Search for the cell housing the specified text and yield its [x, y] center coordinate. 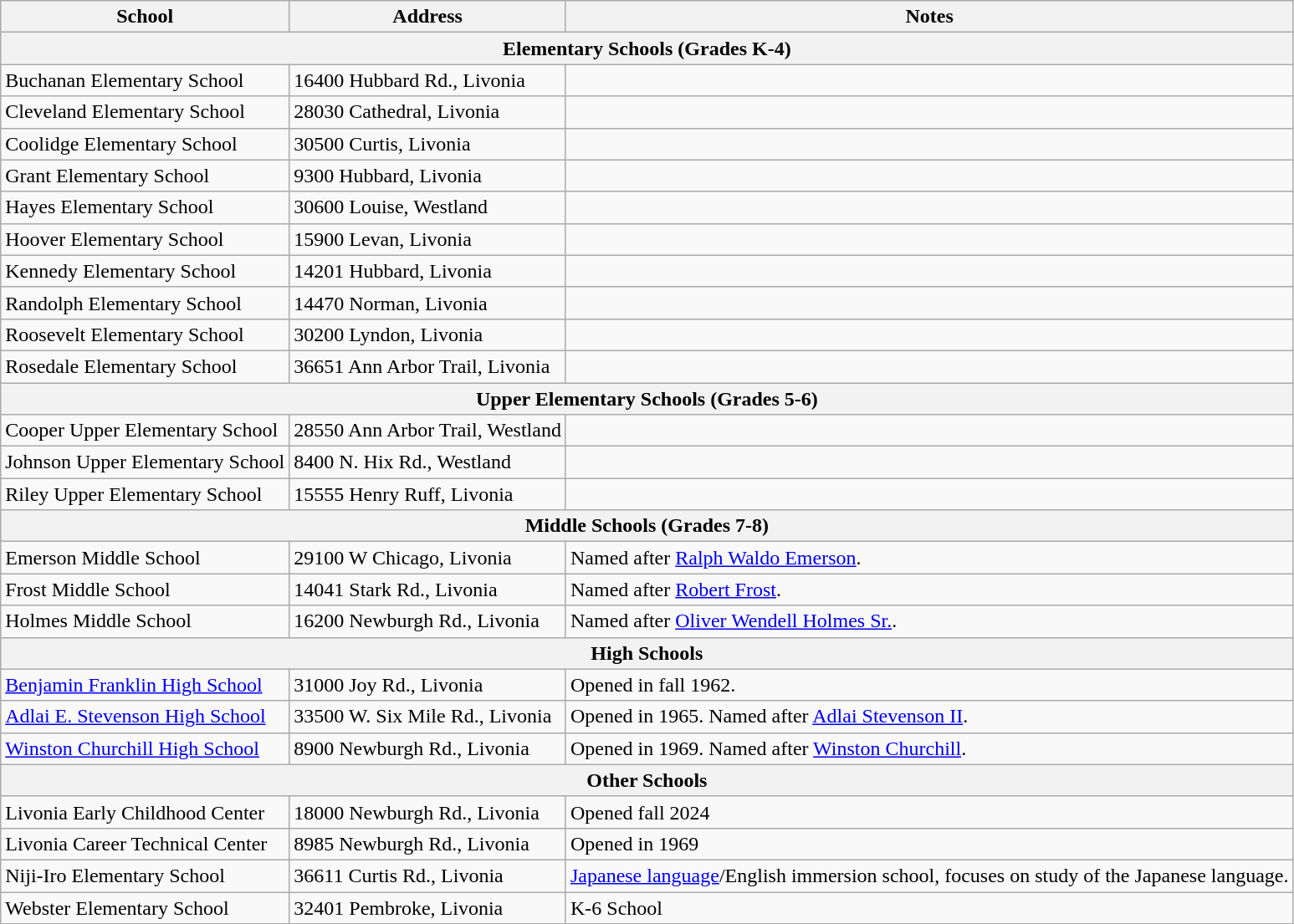
14041 Stark Rd., Livonia [428, 590]
Opened in 1965. Named after Adlai Stevenson II. [929, 717]
8900 Newburgh Rd., Livonia [428, 748]
Webster Elementary School [146, 907]
Frost Middle School [146, 590]
Address [428, 17]
30200 Lyndon, Livonia [428, 334]
Winston Churchill High School [146, 748]
Coolidge Elementary School [146, 144]
Buchanan Elementary School [146, 80]
K-6 School [929, 907]
Upper Elementary Schools (Grades 5-6) [647, 399]
Johnson Upper Elementary School [146, 462]
14201 Hubbard, Livonia [428, 271]
36611 Curtis Rd., Livonia [428, 876]
Named after Oliver Wendell Holmes Sr.. [929, 621]
Hayes Elementary School [146, 207]
Holmes Middle School [146, 621]
16400 Hubbard Rd., Livonia [428, 80]
Other Schools [647, 780]
Niji-Iro Elementary School [146, 876]
Livonia Career Technical Center [146, 844]
8985 Newburgh Rd., Livonia [428, 844]
9300 Hubbard, Livonia [428, 176]
Adlai E. Stevenson High School [146, 717]
Emerson Middle School [146, 558]
Kennedy Elementary School [146, 271]
15555 Henry Ruff, Livonia [428, 494]
28550 Ann Arbor Trail, Westland [428, 431]
Benjamin Franklin High School [146, 685]
Opened in fall 1962. [929, 685]
Elementary Schools (Grades K-4) [647, 48]
Cooper Upper Elementary School [146, 431]
29100 W Chicago, Livonia [428, 558]
Notes [929, 17]
Riley Upper Elementary School [146, 494]
Named after Ralph Waldo Emerson. [929, 558]
Rosedale Elementary School [146, 366]
18000 Newburgh Rd., Livonia [428, 812]
Opened fall 2024 [929, 812]
Grant Elementary School [146, 176]
Japanese language/English immersion school, focuses on study of the Japanese language. [929, 876]
30500 Curtis, Livonia [428, 144]
31000 Joy Rd., Livonia [428, 685]
Middle Schools (Grades 7-8) [647, 526]
8400 N. Hix Rd., Westland [428, 462]
30600 Louise, Westland [428, 207]
Opened in 1969 [929, 844]
28030 Cathedral, Livonia [428, 112]
16200 Newburgh Rd., Livonia [428, 621]
36651 Ann Arbor Trail, Livonia [428, 366]
Livonia Early Childhood Center [146, 812]
33500 W. Six Mile Rd., Livonia [428, 717]
Cleveland Elementary School [146, 112]
32401 Pembroke, Livonia [428, 907]
Opened in 1969. Named after Winston Churchill. [929, 748]
Named after Robert Frost. [929, 590]
High Schools [647, 653]
15900 Levan, Livonia [428, 239]
14470 Norman, Livonia [428, 303]
Roosevelt Elementary School [146, 334]
School [146, 17]
Hoover Elementary School [146, 239]
Randolph Elementary School [146, 303]
